Pinpoint the cell where the given text exists, returning its (X, Y) midpoint coordinate. 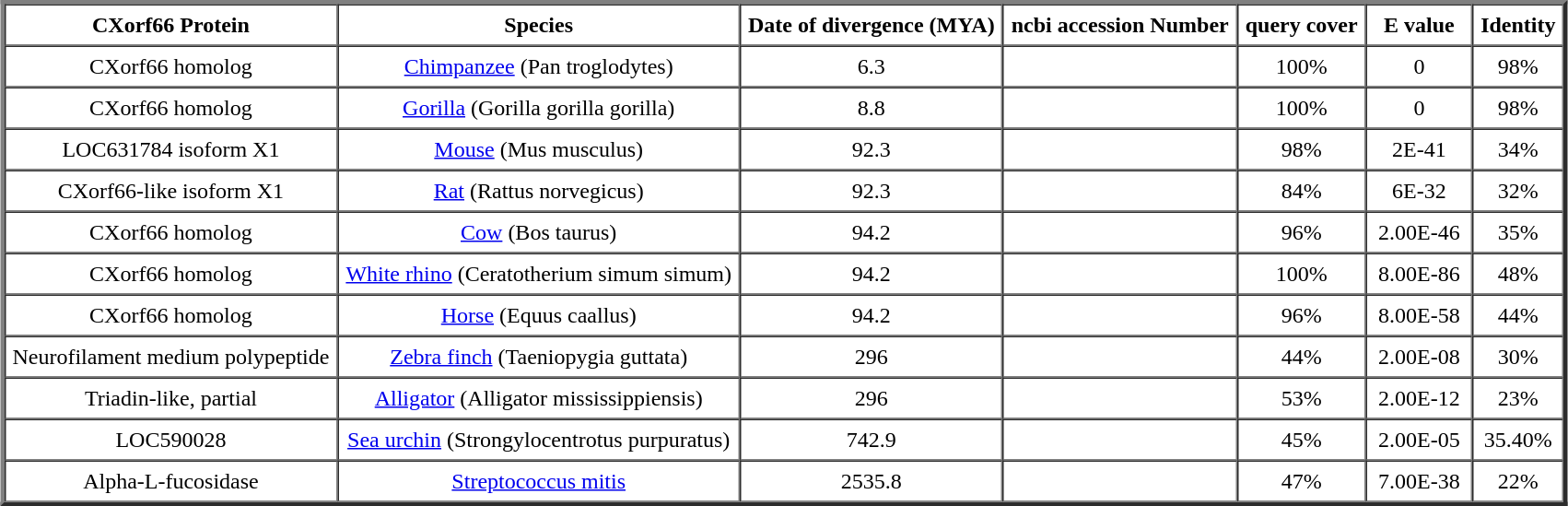
2.00E-46 (1420, 232)
Sea urchin (Strongylocentrotus purpuratus) (538, 439)
Triadin-like, partial (170, 398)
query cover (1302, 24)
34% (1518, 149)
2.00E-08 (1420, 356)
Zebra finch (Taeniopygia guttata) (538, 356)
22% (1518, 481)
2.00E-12 (1420, 398)
Identity (1518, 24)
Alligator (Alligator mississippiensis) (538, 398)
48% (1518, 273)
Mouse (Mus musculus) (538, 149)
Gorilla (Gorilla gorilla gorilla) (538, 107)
White rhino (Ceratotherium simum simum) (538, 273)
Species (538, 24)
2.00E-05 (1420, 439)
LOC590028 (170, 439)
CXorf66-like isoform X1 (170, 190)
6E-32 (1420, 190)
45% (1302, 439)
ncbi accession Number (1120, 24)
Neurofilament medium polypeptide (170, 356)
30% (1518, 356)
8.00E-86 (1420, 273)
Alpha-L-fucosidase (170, 481)
32% (1518, 190)
35.40% (1518, 439)
CXorf66 Protein (170, 24)
47% (1302, 481)
53% (1302, 398)
Chimpanzee (Pan troglodytes) (538, 66)
2535.8 (872, 481)
84% (1302, 190)
23% (1518, 398)
Cow (Bos taurus) (538, 232)
7.00E-38 (1420, 481)
Horse (Equus caallus) (538, 315)
8.00E-58 (1420, 315)
LOC631784 isoform X1 (170, 149)
Rat (Rattus norvegicus) (538, 190)
742.9 (872, 439)
35% (1518, 232)
6.3 (872, 66)
E value (1420, 24)
Date of divergence (MYA) (872, 24)
8.8 (872, 107)
2E-41 (1420, 149)
Streptococcus mitis (538, 481)
